From the cell containing the given text, extract its center point as [X, Y] coordinate. 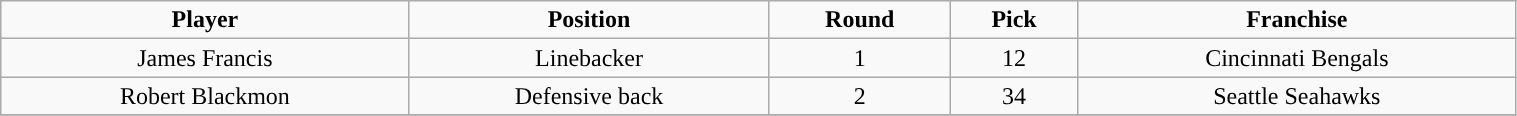
Seattle Seahawks [1297, 96]
Position [589, 20]
Defensive back [589, 96]
Cincinnati Bengals [1297, 58]
Linebacker [589, 58]
Round [860, 20]
2 [860, 96]
1 [860, 58]
34 [1014, 96]
Player [205, 20]
12 [1014, 58]
James Francis [205, 58]
Robert Blackmon [205, 96]
Pick [1014, 20]
Franchise [1297, 20]
